Return the (X, Y) coordinate for the center point of the cell that contains the specified text.  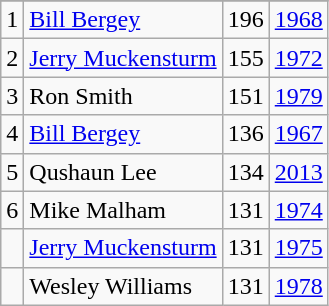
5 (12, 172)
136 (246, 134)
Wesley Williams (123, 286)
1967 (298, 134)
1972 (298, 58)
151 (246, 96)
6 (12, 210)
2 (12, 58)
4 (12, 134)
134 (246, 172)
196 (246, 20)
2013 (298, 172)
1979 (298, 96)
1974 (298, 210)
Ron Smith (123, 96)
1975 (298, 248)
Mike Malham (123, 210)
1968 (298, 20)
3 (12, 96)
1 (12, 20)
1978 (298, 286)
155 (246, 58)
Qushaun Lee (123, 172)
